Scan for the cell matching the given text and deliver its (x, y) coordinate at center. 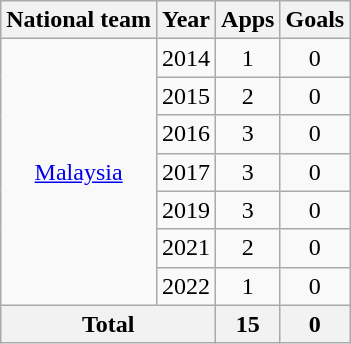
Goals (315, 20)
2022 (186, 286)
National team (79, 20)
2017 (186, 172)
2016 (186, 134)
2015 (186, 96)
2019 (186, 210)
Malaysia (79, 172)
Apps (248, 20)
15 (248, 324)
Year (186, 20)
2014 (186, 58)
Total (108, 324)
2021 (186, 248)
